Detect which cell encompasses the target text, then output its (x, y) center coordinate. 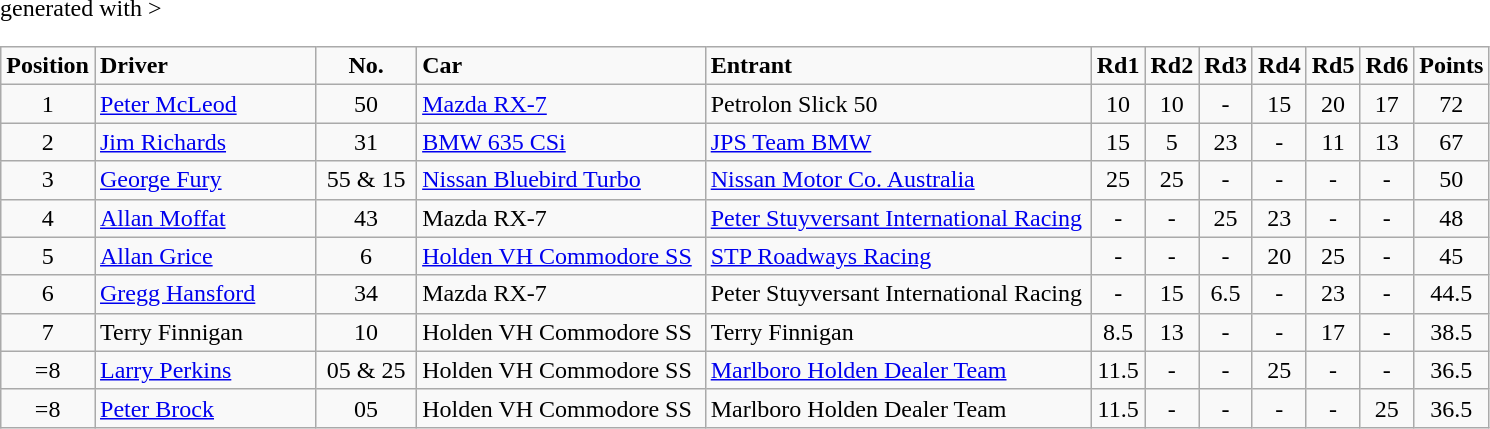
Larry Perkins (204, 370)
38.5 (1452, 332)
45 (1452, 256)
Allan Moffat (204, 218)
6.5 (1226, 294)
Entrant (898, 66)
7 (48, 332)
Rd6 (1387, 66)
Allan Grice (204, 256)
34 (366, 294)
Rd1 (1118, 66)
4 (48, 218)
STP Roadways Racing (898, 256)
05 (366, 408)
3 (48, 180)
JPS Team BMW (898, 142)
Position (48, 66)
Jim Richards (204, 142)
72 (1452, 104)
Peter McLeod (204, 104)
55 & 15 (366, 180)
Nissan Bluebird Turbo (562, 180)
Points (1452, 66)
George Fury (204, 180)
Car (562, 66)
43 (366, 218)
Peter Brock (204, 408)
Rd4 (1279, 66)
11 (1333, 142)
1 (48, 104)
Rd2 (1172, 66)
31 (366, 142)
Rd5 (1333, 66)
2 (48, 142)
67 (1452, 142)
05 & 25 (366, 370)
44.5 (1452, 294)
Driver (204, 66)
Petrolon Slick 50 (898, 104)
48 (1452, 218)
8.5 (1118, 332)
Gregg Hansford (204, 294)
BMW 635 CSi (562, 142)
No. (366, 66)
Nissan Motor Co. Australia (898, 180)
Rd3 (1226, 66)
